Determine the [X, Y] coordinate at the center of the cell enclosing the given text.  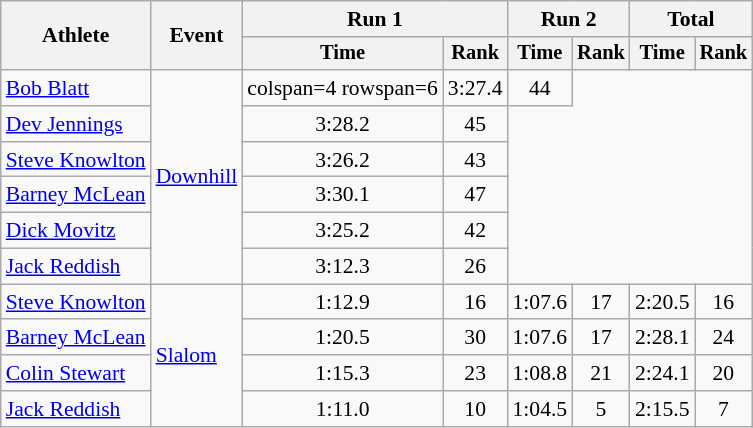
1:04.5 [540, 409]
Run 2 [569, 19]
2:20.5 [662, 302]
Downhill [197, 177]
26 [476, 267]
2:24.1 [662, 373]
20 [724, 373]
10 [476, 409]
1:20.5 [342, 338]
1:11.0 [342, 409]
44 [540, 88]
3:12.3 [342, 267]
5 [601, 409]
1:15.3 [342, 373]
42 [476, 231]
7 [724, 409]
Event [197, 36]
21 [601, 373]
3:30.1 [342, 195]
2:15.5 [662, 409]
Dick Movitz [76, 231]
Run 1 [374, 19]
Dev Jennings [76, 124]
Slalom [197, 355]
3:25.2 [342, 231]
45 [476, 124]
3:26.2 [342, 160]
Colin Stewart [76, 373]
colspan=4 rowspan=6 [342, 88]
23 [476, 373]
30 [476, 338]
3:28.2 [342, 124]
47 [476, 195]
Total [691, 19]
1:08.8 [540, 373]
1:12.9 [342, 302]
24 [724, 338]
Athlete [76, 36]
43 [476, 160]
2:28.1 [662, 338]
Bob Blatt [76, 88]
3:27.4 [476, 88]
